Scan for the cell matching the given text and deliver its [x, y] coordinate at center. 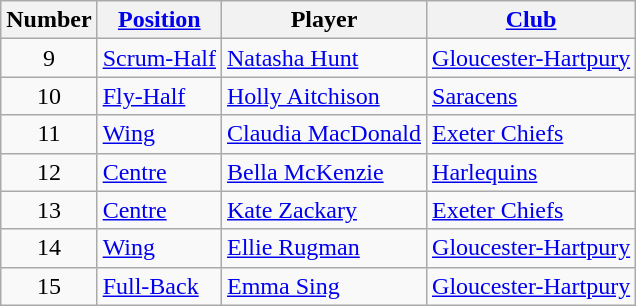
Position [159, 20]
Saracens [532, 96]
Player [324, 20]
Fly-Half [159, 96]
14 [49, 248]
13 [49, 210]
Kate Zackary [324, 210]
Full-Back [159, 286]
9 [49, 58]
Bella McKenzie [324, 172]
11 [49, 134]
Natasha Hunt [324, 58]
Holly Aitchison [324, 96]
Ellie Rugman [324, 248]
Scrum-Half [159, 58]
12 [49, 172]
10 [49, 96]
Number [49, 20]
Club [532, 20]
Claudia MacDonald [324, 134]
Emma Sing [324, 286]
Harlequins [532, 172]
15 [49, 286]
